Determine the [x, y] coordinate at the center of the cell enclosing the given text.  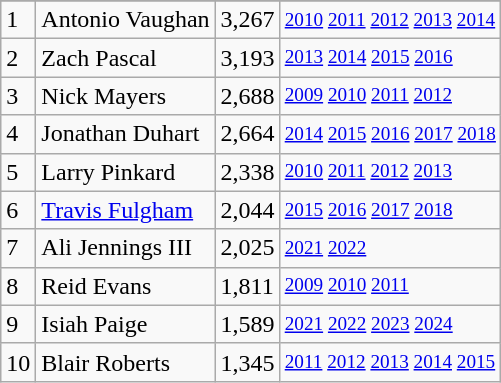
2,025 [248, 248]
2014 2015 2016 2017 2018 [390, 134]
2009 2010 2011 [390, 286]
2,044 [248, 210]
9 [18, 324]
Isiah Paige [126, 324]
3,193 [248, 58]
2010 2011 2012 2013 [390, 172]
Nick Mayers [126, 96]
2010 2011 2012 2013 2014 [390, 20]
Larry Pinkard [126, 172]
2,664 [248, 134]
7 [18, 248]
1,589 [248, 324]
1 [18, 20]
1,345 [248, 362]
Blair Roberts [126, 362]
2013 2014 2015 2016 [390, 58]
6 [18, 210]
4 [18, 134]
3,267 [248, 20]
2021 2022 [390, 248]
10 [18, 362]
1,811 [248, 286]
8 [18, 286]
2,338 [248, 172]
Jonathan Duhart [126, 134]
Zach Pascal [126, 58]
Reid Evans [126, 286]
Antonio Vaughan [126, 20]
3 [18, 96]
Travis Fulgham [126, 210]
2,688 [248, 96]
2021 2022 2023 2024 [390, 324]
2015 2016 2017 2018 [390, 210]
2 [18, 58]
2009 2010 2011 2012 [390, 96]
2011 2012 2013 2014 2015 [390, 362]
5 [18, 172]
Ali Jennings III [126, 248]
